Identify which cell holds the provided text, then report its [X, Y] central coordinate. 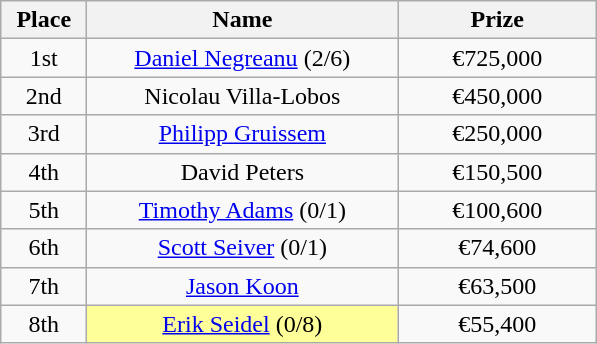
2nd [44, 96]
6th [44, 248]
Scott Seiver (0/1) [242, 248]
Erik Seidel (0/8) [242, 324]
Daniel Negreanu (2/6) [242, 58]
Jason Koon [242, 286]
3rd [44, 134]
Name [242, 20]
€250,000 [498, 134]
5th [44, 210]
7th [44, 286]
Philipp Gruissem [242, 134]
1st [44, 58]
€450,000 [498, 96]
€63,500 [498, 286]
€74,600 [498, 248]
Nicolau Villa-Lobos [242, 96]
David Peters [242, 172]
4th [44, 172]
€150,500 [498, 172]
€725,000 [498, 58]
€100,600 [498, 210]
Place [44, 20]
Prize [498, 20]
€55,400 [498, 324]
8th [44, 324]
Timothy Adams (0/1) [242, 210]
